Return [x, y] of the center of cell containing provided text 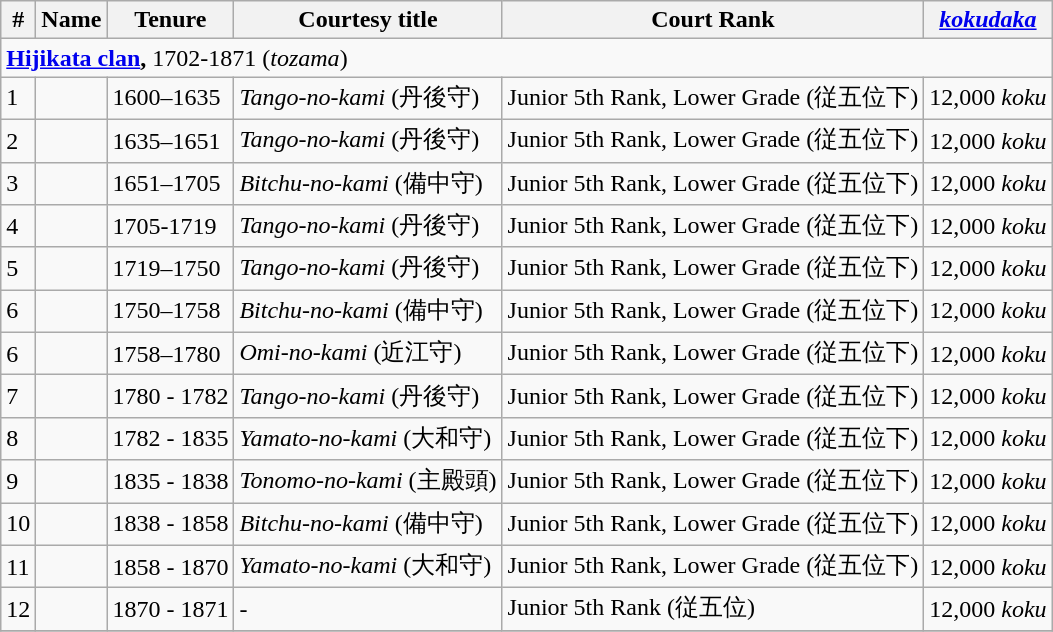
Court Rank [713, 20]
11 [18, 566]
1705-1719 [170, 226]
3 [18, 184]
1600–1635 [170, 98]
# [18, 20]
1651–1705 [170, 184]
4 [18, 226]
Tenure [170, 20]
8 [18, 438]
1782 - 1835 [170, 438]
- [368, 610]
1838 - 1858 [170, 524]
1 [18, 98]
Junior 5th Rank (従五位) [713, 610]
1780 - 1782 [170, 396]
Courtesy title [368, 20]
1835 - 1838 [170, 482]
1750–1758 [170, 312]
10 [18, 524]
12 [18, 610]
2 [18, 140]
Hijikata clan, 1702-1871 (tozama) [526, 58]
5 [18, 268]
9 [18, 482]
1635–1651 [170, 140]
1719–1750 [170, 268]
Omi-no-kami (近江守) [368, 354]
kokudaka [988, 20]
1758–1780 [170, 354]
Name [72, 20]
1870 - 1871 [170, 610]
7 [18, 396]
Tonomo-no-kami (主殿頭) [368, 482]
1858 - 1870 [170, 566]
